Locate the cell with the specified text and output its (X, Y) center coordinate. 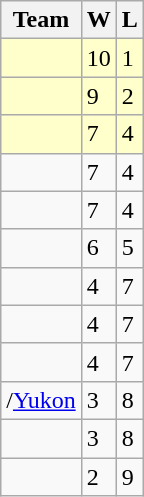
L (130, 20)
/Yukon (41, 400)
W (98, 20)
Team (41, 20)
5 (130, 248)
1 (130, 58)
6 (98, 248)
10 (98, 58)
